Find where the given text appears and provide that cell's center as (X, Y) coordinate. 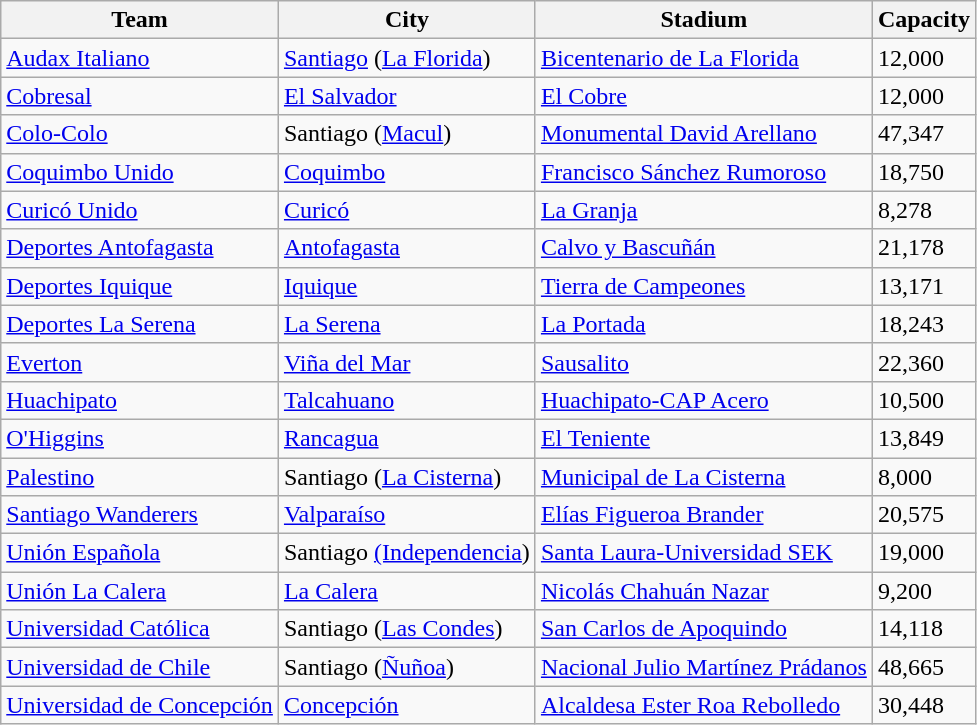
9,200 (924, 591)
Team (140, 20)
Universidad de Chile (140, 667)
Deportes La Serena (140, 324)
Huachipato-CAP Acero (704, 400)
Curicó Unido (140, 210)
19,000 (924, 553)
Santiago (La Florida) (406, 58)
Santa Laura-Universidad SEK (704, 553)
Santiago (Ñuñoa) (406, 667)
21,178 (924, 248)
Bicentenario de La Florida (704, 58)
Sausalito (704, 362)
Nacional Julio Martínez Prádanos (704, 667)
La Granja (704, 210)
Monumental David Arellano (704, 134)
14,118 (924, 629)
Everton (140, 362)
Coquimbo Unido (140, 172)
Stadium (704, 20)
Cobresal (140, 96)
Nicolás Chahuán Nazar (704, 591)
Antofagasta (406, 248)
13,171 (924, 286)
20,575 (924, 515)
8,278 (924, 210)
Valparaíso (406, 515)
Rancagua (406, 438)
48,665 (924, 667)
Municipal de La Cisterna (704, 477)
22,360 (924, 362)
San Carlos de Apoquindo (704, 629)
Universidad Católica (140, 629)
Francisco Sánchez Rumoroso (704, 172)
Elías Figueroa Brander (704, 515)
Santiago (Independencia) (406, 553)
Deportes Iquique (140, 286)
La Calera (406, 591)
Santiago Wanderers (140, 515)
47,347 (924, 134)
Santiago (Las Condes) (406, 629)
Palestino (140, 477)
Colo-Colo (140, 134)
Santiago (La Cisterna) (406, 477)
Iquique (406, 286)
Deportes Antofagasta (140, 248)
Audax Italiano (140, 58)
Tierra de Campeones (704, 286)
Calvo y Bascuñán (704, 248)
Santiago (Macul) (406, 134)
18,243 (924, 324)
Curicó (406, 210)
Alcaldesa Ester Roa Rebolledo (704, 705)
10,500 (924, 400)
El Cobre (704, 96)
La Serena (406, 324)
El Salvador (406, 96)
El Teniente (704, 438)
Coquimbo (406, 172)
City (406, 20)
Talcahuano (406, 400)
30,448 (924, 705)
Unión La Calera (140, 591)
8,000 (924, 477)
La Portada (704, 324)
Concepción (406, 705)
Unión Española (140, 553)
Huachipato (140, 400)
18,750 (924, 172)
Capacity (924, 20)
Viña del Mar (406, 362)
Universidad de Concepción (140, 705)
O'Higgins (140, 438)
13,849 (924, 438)
